Return the (x, y) coordinate for the center point of the cell that contains the specified text.  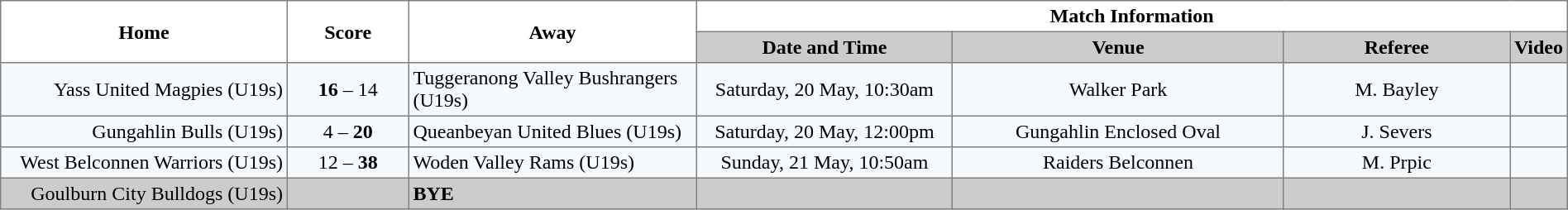
Home (144, 31)
16 – 14 (347, 89)
Saturday, 20 May, 12:00pm (825, 131)
Referee (1397, 47)
Goulburn City Bulldogs (U19s) (144, 193)
Gungahlin Enclosed Oval (1118, 131)
Queanbeyan United Blues (U19s) (552, 131)
Woden Valley Rams (U19s) (552, 163)
M. Prpic (1397, 163)
Date and Time (825, 47)
4 – 20 (347, 131)
Away (552, 31)
Gungahlin Bulls (U19s) (144, 131)
Sunday, 21 May, 10:50am (825, 163)
West Belconnen Warriors (U19s) (144, 163)
Venue (1118, 47)
Raiders Belconnen (1118, 163)
Walker Park (1118, 89)
BYE (552, 193)
Saturday, 20 May, 10:30am (825, 89)
Video (1539, 47)
Score (347, 31)
Yass United Magpies (U19s) (144, 89)
Tuggeranong Valley Bushrangers (U19s) (552, 89)
Match Information (1131, 17)
M. Bayley (1397, 89)
12 – 38 (347, 163)
J. Severs (1397, 131)
